Scan for the cell matching the given text and deliver its [x, y] coordinate at center. 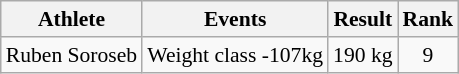
9 [428, 55]
190 kg [362, 55]
Weight class -107kg [235, 55]
Events [235, 19]
Athlete [72, 19]
Rank [428, 19]
Result [362, 19]
Ruben Soroseb [72, 55]
